Pinpoint the cell where the given text exists, returning its (X, Y) midpoint coordinate. 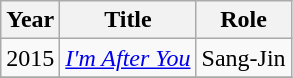
Title (128, 20)
Sang-Jin (244, 58)
2015 (30, 58)
Year (30, 20)
Role (244, 20)
I'm After You (128, 58)
